Output the (x, y) coordinate of the center of the cell containing the given text.  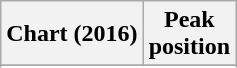
Peakposition (189, 34)
Chart (2016) (72, 34)
